Pinpoint the cell where the given text exists, returning its [x, y] midpoint coordinate. 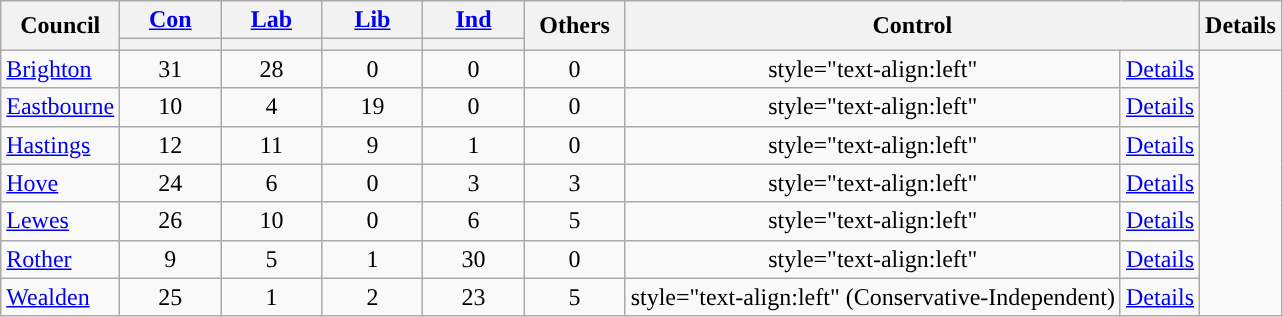
Lab [272, 20]
30 [474, 259]
Lewes [60, 221]
Hove [60, 183]
11 [272, 145]
Council [60, 26]
Lib [372, 20]
Rother [60, 259]
23 [474, 297]
26 [170, 221]
25 [170, 297]
Eastbourne [60, 107]
Con [170, 20]
19 [372, 107]
Wealden [60, 297]
Hastings [60, 145]
Control [912, 26]
28 [272, 69]
24 [170, 183]
12 [170, 145]
Others [574, 26]
31 [170, 69]
style="text-align:left" (Conservative-Independent) [872, 297]
4 [272, 107]
Brighton [60, 69]
2 [372, 297]
Ind [474, 20]
